Scan for the cell matching the given text and deliver its (x, y) coordinate at center. 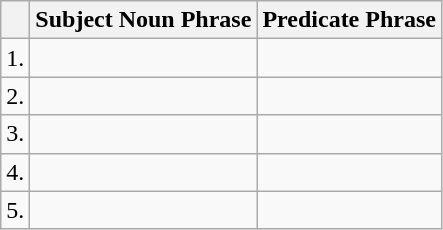
2. (16, 96)
4. (16, 172)
1. (16, 58)
5. (16, 210)
Predicate Phrase (350, 20)
3. (16, 134)
Subject Noun Phrase (144, 20)
